Return the (x, y) coordinate for the center point of the cell that contains the specified text.  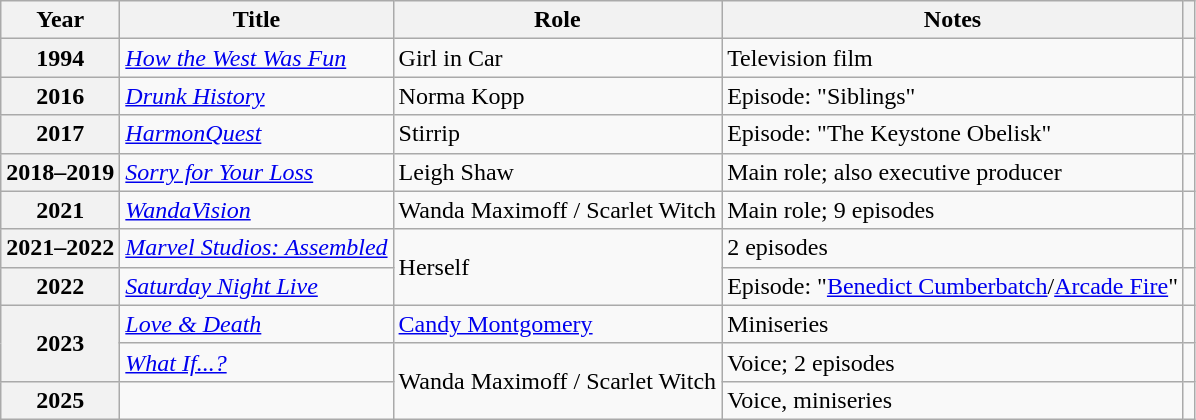
2021–2022 (60, 248)
Main role; also executive producer (953, 172)
Leigh Shaw (558, 172)
Norma Kopp (558, 96)
2016 (60, 96)
2021 (60, 210)
HarmonQuest (256, 134)
Notes (953, 20)
Voice; 2 episodes (953, 362)
Stirrip (558, 134)
Miniseries (953, 324)
Drunk History (256, 96)
Voice, miniseries (953, 400)
1994 (60, 58)
Saturday Night Live (256, 286)
Marvel Studios: Assembled (256, 248)
Episode: "Benedict Cumberbatch/Arcade Fire" (953, 286)
2 episodes (953, 248)
Main role; 9 episodes (953, 210)
2023 (60, 343)
Candy Montgomery (558, 324)
Herself (558, 267)
Episode: "The Keystone Obelisk" (953, 134)
Episode: "Siblings" (953, 96)
How the West Was Fun (256, 58)
Year (60, 20)
Sorry for Your Loss (256, 172)
2017 (60, 134)
Girl in Car (558, 58)
2018–2019 (60, 172)
Role (558, 20)
Love & Death (256, 324)
What If...? (256, 362)
Television film (953, 58)
Title (256, 20)
WandaVision (256, 210)
2025 (60, 400)
2022 (60, 286)
